Return the (x, y) coordinate for the center point of the cell that contains the specified text.  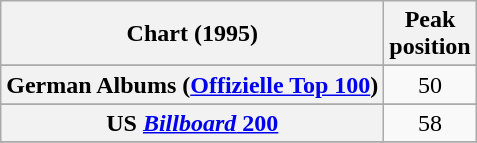
Peakposition (430, 34)
58 (430, 123)
50 (430, 85)
German Albums (Offizielle Top 100) (192, 85)
US Billboard 200 (192, 123)
Chart (1995) (192, 34)
